Determine the (X, Y) coordinate at the center of the cell enclosing the given text.  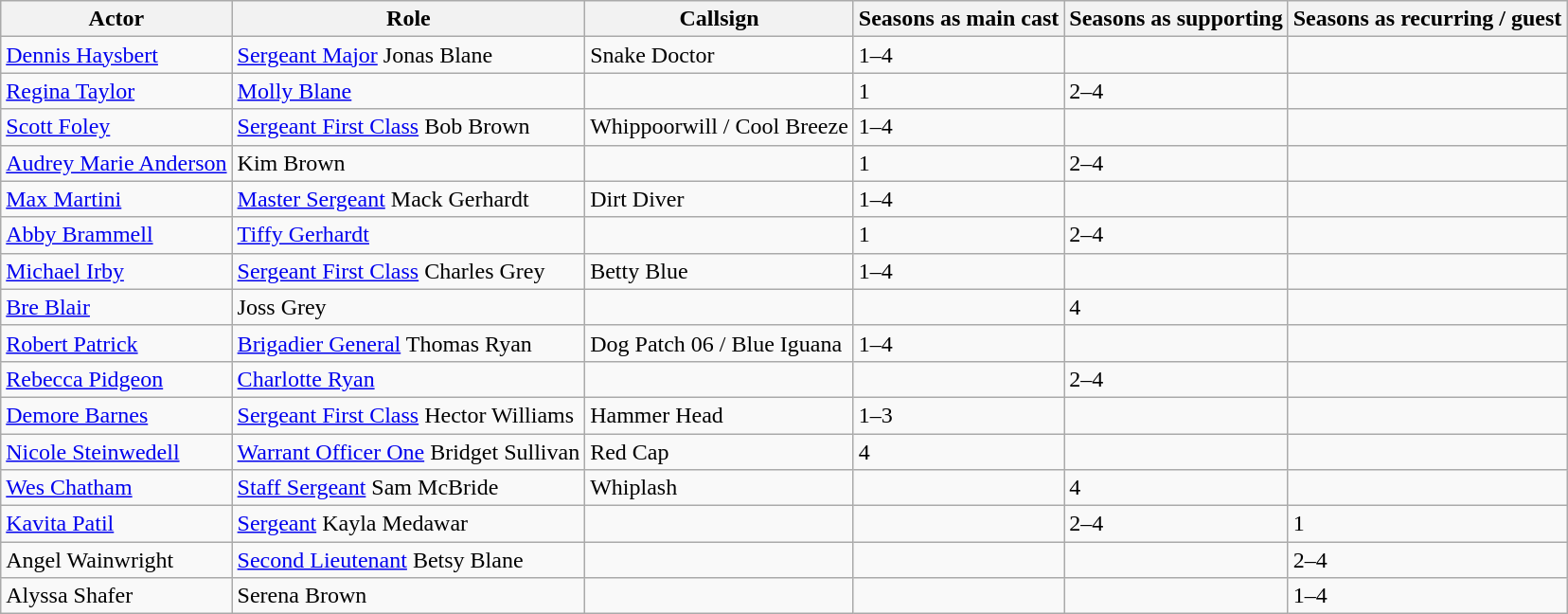
Angel Wainwright (116, 560)
Red Cap (720, 452)
Kavita Patil (116, 524)
Tiffy Gerhardt (409, 235)
Brigadier General Thomas Ryan (409, 343)
Staff Sergeant Sam McBride (409, 488)
Callsign (720, 19)
Michael Irby (116, 271)
Sergeant First Class Bob Brown (409, 127)
Warrant Officer One Bridget Sullivan (409, 452)
Sergeant First Class Charles Grey (409, 271)
Demore Barnes (116, 415)
Sergeant Major Jonas Blane (409, 55)
Charlotte Ryan (409, 379)
Seasons as recurring / guest (1428, 19)
1–3 (958, 415)
Dog Patch 06 / Blue Iguana (720, 343)
Second Lieutenant Betsy Blane (409, 560)
Audrey Marie Anderson (116, 163)
Role (409, 19)
Rebecca Pidgeon (116, 379)
Scott Foley (116, 127)
Snake Doctor (720, 55)
Robert Patrick (116, 343)
Kim Brown (409, 163)
Whippoorwill / Cool Breeze (720, 127)
Alyssa Shafer (116, 596)
Nicole Steinwedell (116, 452)
Actor (116, 19)
Abby Brammell (116, 235)
Joss Grey (409, 307)
Regina Taylor (116, 91)
Sergeant Kayla Medawar (409, 524)
Seasons as supporting (1176, 19)
Dirt Diver (720, 199)
Wes Chatham (116, 488)
Bre Blair (116, 307)
Dennis Haysbert (116, 55)
Sergeant First Class Hector Williams (409, 415)
Whiplash (720, 488)
Betty Blue (720, 271)
Max Martini (116, 199)
Molly Blane (409, 91)
Master Sergeant Mack Gerhardt (409, 199)
Seasons as main cast (958, 19)
Hammer Head (720, 415)
Serena Brown (409, 596)
